Return [X, Y] of the center of cell containing provided text 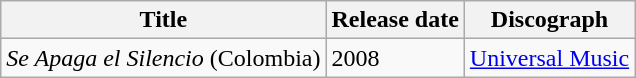
Universal Music [549, 58]
Title [164, 20]
2008 [395, 58]
Release date [395, 20]
Discograph [549, 20]
Se Apaga el Silencio (Colombia) [164, 58]
